Locate the cell with the specified text and output its (x, y) center coordinate. 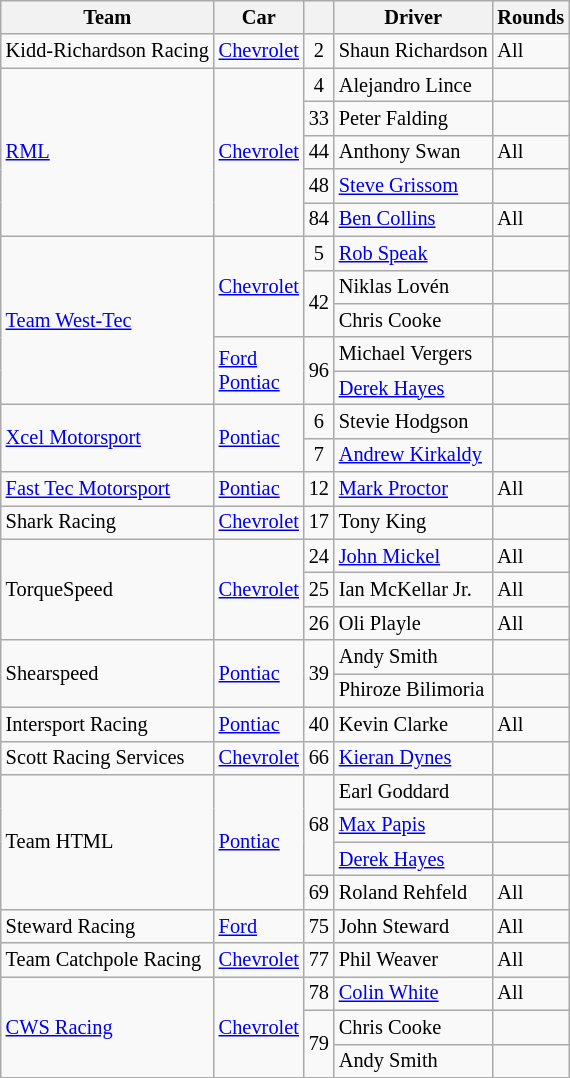
Team Catchpole Racing (108, 960)
Oli Playle (414, 623)
Car (259, 17)
40 (319, 724)
Tony King (414, 522)
77 (319, 960)
44 (319, 152)
12 (319, 489)
Team (108, 17)
Shaun Richardson (414, 51)
Shearspeed (108, 674)
Michael Vergers (414, 354)
26 (319, 623)
42 (319, 304)
Shark Racing (108, 522)
Fast Tec Motorsport (108, 489)
Driver (414, 17)
Max Papis (414, 825)
John Mickel (414, 556)
RML (108, 152)
84 (319, 219)
4 (319, 85)
2 (319, 51)
Team West-Tec (108, 320)
7 (319, 455)
Earl Goddard (414, 791)
Rob Speak (414, 253)
78 (319, 993)
Steve Grissom (414, 186)
Scott Racing Services (108, 758)
75 (319, 926)
Ben Collins (414, 219)
Kidd-Richardson Racing (108, 51)
6 (319, 421)
Ian McKellar Jr. (414, 589)
39 (319, 674)
Andrew Kirkaldy (414, 455)
Ford (259, 926)
79 (319, 1044)
Stevie Hodgson (414, 421)
25 (319, 589)
Steward Racing (108, 926)
Mark Proctor (414, 489)
CWS Racing (108, 1026)
FordPontiac (259, 370)
Alejandro Lince (414, 85)
66 (319, 758)
Peter Falding (414, 118)
Rounds (530, 17)
John Steward (414, 926)
5 (319, 253)
96 (319, 370)
17 (319, 522)
69 (319, 892)
48 (319, 186)
Intersport Racing (108, 724)
Niklas Lovén (414, 287)
TorqueSpeed (108, 590)
Xcel Motorsport (108, 438)
Kevin Clarke (414, 724)
68 (319, 824)
Roland Rehfeld (414, 892)
Phiroze Bilimoria (414, 690)
Kieran Dynes (414, 758)
Phil Weaver (414, 960)
24 (319, 556)
Colin White (414, 993)
33 (319, 118)
Team HTML (108, 842)
Anthony Swan (414, 152)
